Capture the cell that displays the provided text and extract its [X, Y] central coordinate. 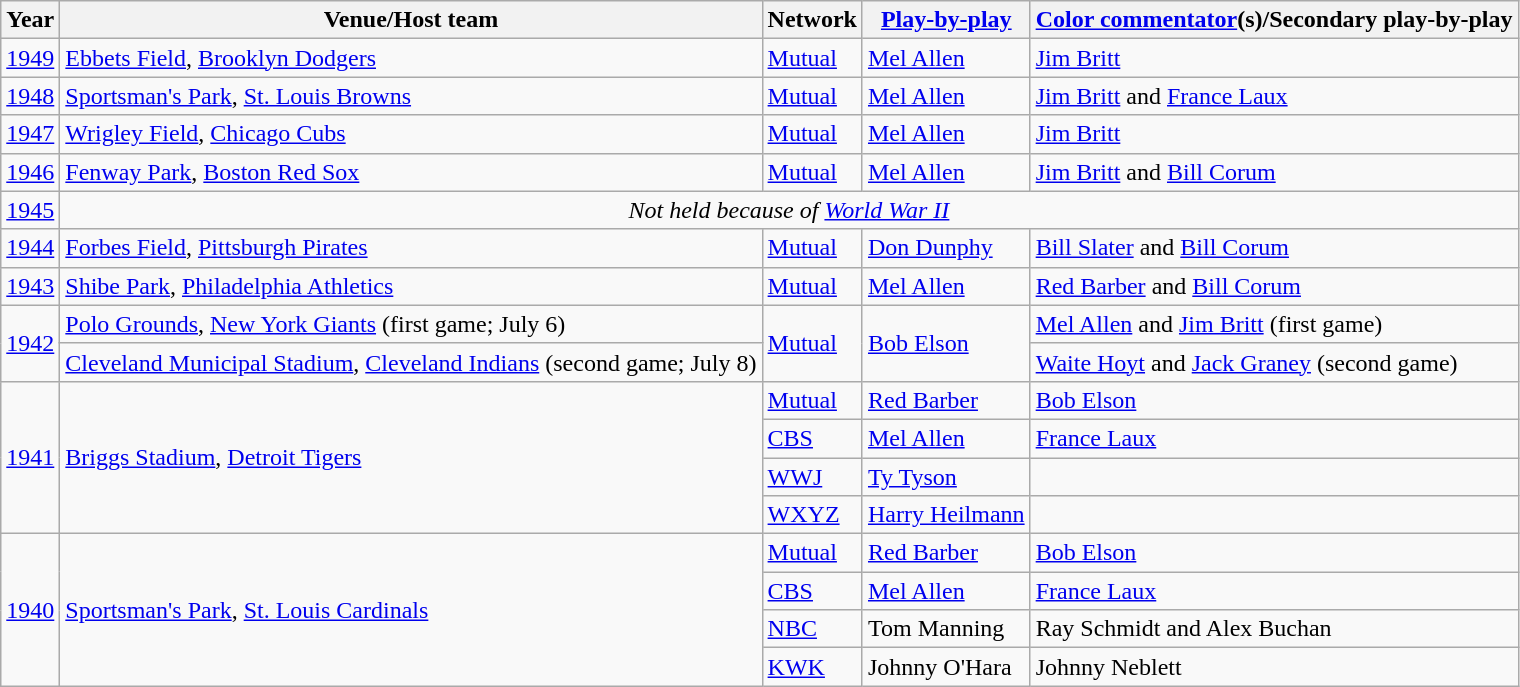
Ray Schmidt and Alex Buchan [1274, 629]
1941 [30, 457]
Ebbets Field, Brooklyn Dodgers [411, 58]
1947 [30, 134]
Play-by-play [946, 20]
Network [812, 20]
Year [30, 20]
1944 [30, 248]
Ty Tyson [946, 477]
Harry Heilmann [946, 515]
Jim Britt and France Laux [1274, 96]
Venue/Host team [411, 20]
Color commentator(s)/Secondary play-by-play [1274, 20]
1945 [30, 210]
1940 [30, 610]
Mel Allen and Jim Britt (first game) [1274, 324]
Shibe Park, Philadelphia Athletics [411, 286]
Not held because of World War II [789, 210]
Don Dunphy [946, 248]
1942 [30, 343]
Polo Grounds, New York Giants (first game; July 6) [411, 324]
Sportsman's Park, St. Louis Browns [411, 96]
Sportsman's Park, St. Louis Cardinals [411, 610]
Bill Slater and Bill Corum [1274, 248]
1949 [30, 58]
1948 [30, 96]
Johnny O'Hara [946, 667]
KWK [812, 667]
Tom Manning [946, 629]
Cleveland Municipal Stadium, Cleveland Indians (second game; July 8) [411, 362]
NBC [812, 629]
Wrigley Field, Chicago Cubs [411, 134]
WXYZ [812, 515]
Red Barber and Bill Corum [1274, 286]
1943 [30, 286]
Fenway Park, Boston Red Sox [411, 172]
1946 [30, 172]
Johnny Neblett [1274, 667]
WWJ [812, 477]
Waite Hoyt and Jack Graney (second game) [1274, 362]
Forbes Field, Pittsburgh Pirates [411, 248]
Briggs Stadium, Detroit Tigers [411, 457]
Jim Britt and Bill Corum [1274, 172]
